For the text-containing cell, return its midpoint in (x, y) coordinate format. 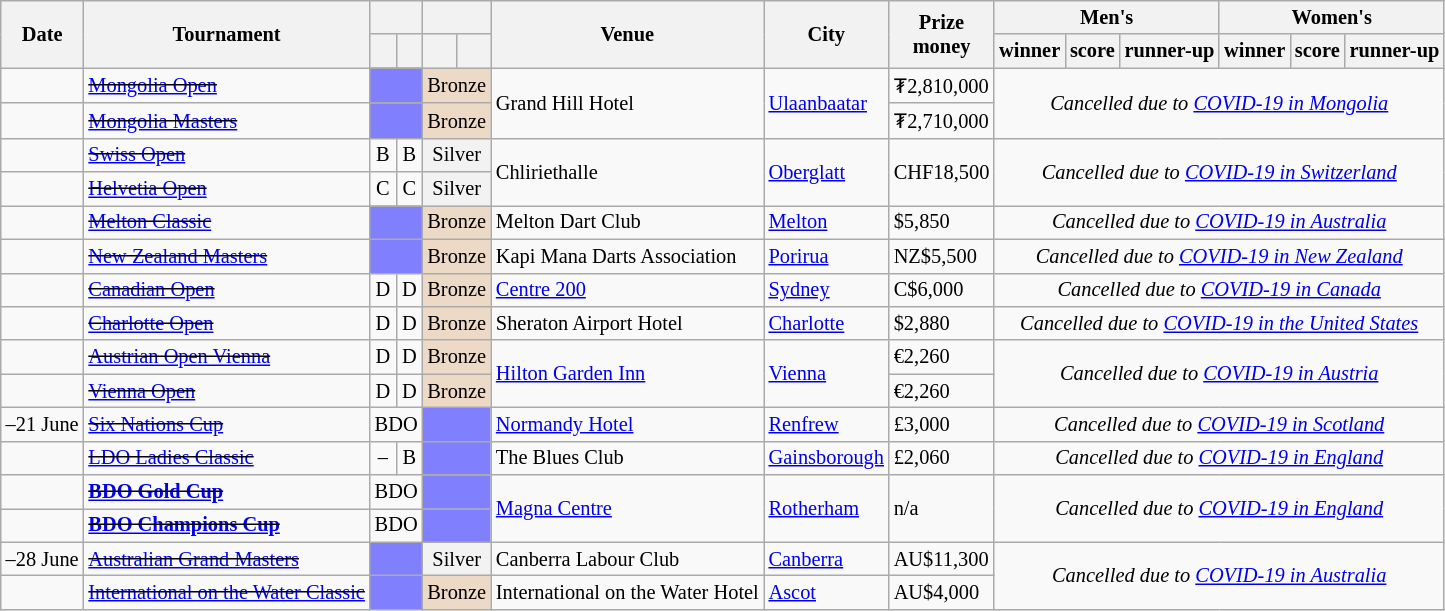
Women's (1332, 17)
Cancelled due to COVID-19 in Switzerland (1219, 172)
Chliriethalle (628, 172)
Melton (826, 222)
Charlotte (826, 323)
$5,850 (942, 222)
Charlotte Open (226, 323)
Canberra (826, 559)
Oberglatt (826, 172)
–21 June (42, 424)
CHF18,500 (942, 172)
BDO Champions Cup (226, 525)
City (826, 34)
Centre 200 (628, 290)
International on the Water Classic (226, 593)
Magna Centre (628, 508)
Hilton Garden Inn (628, 374)
Ascot (826, 593)
International on the Water Hotel (628, 593)
₮2,710,000 (942, 120)
Australian Grand Masters (226, 559)
Cancelled due to COVID-19 in Mongolia (1219, 103)
New Zealand Masters (226, 256)
Gainsborough (826, 458)
Mongolia Masters (226, 120)
–28 June (42, 559)
Normandy Hotel (628, 424)
£3,000 (942, 424)
Grand Hill Hotel (628, 103)
Vienna Open (226, 391)
Renfrew (826, 424)
Sheraton Airport Hotel (628, 323)
– (383, 458)
NZ$5,500 (942, 256)
Sydney (826, 290)
Austrian Open Vienna (226, 357)
$2,880 (942, 323)
Cancelled due to COVID-19 in New Zealand (1219, 256)
Cancelled due to COVID-19 in the United States (1219, 323)
£2,060 (942, 458)
BDO Gold Cup (226, 492)
Men's (1106, 17)
The Blues Club (628, 458)
AU$11,300 (942, 559)
Helvetia Open (226, 189)
Canadian Open (226, 290)
n/a (942, 508)
Vienna (826, 374)
Cancelled due to COVID-19 in Canada (1219, 290)
Venue (628, 34)
Date (42, 34)
Melton Dart Club (628, 222)
Prizemoney (942, 34)
Rotherham (826, 508)
AU$4,000 (942, 593)
Six Nations Cup (226, 424)
Mongolia Open (226, 86)
Cancelled due to COVID-19 in Austria (1219, 374)
Tournament (226, 34)
Kapi Mana Darts Association (628, 256)
C$6,000 (942, 290)
Porirua (826, 256)
Cancelled due to COVID-19 in Scotland (1219, 424)
Ulaanbaatar (826, 103)
Melton Classic (226, 222)
Canberra Labour Club (628, 559)
Swiss Open (226, 155)
LDO Ladies Classic (226, 458)
₮2,810,000 (942, 86)
